Capture the cell that displays the provided text and extract its [X, Y] central coordinate. 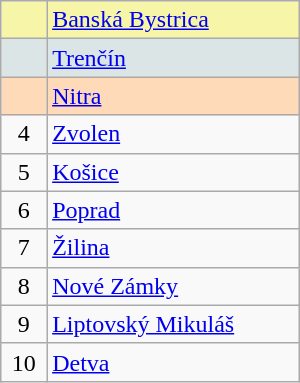
9 [24, 324]
Nové Zámky [174, 286]
10 [24, 362]
5 [24, 172]
Poprad [174, 210]
Trenčín [174, 58]
Zvolen [174, 134]
Liptovský Mikuláš [174, 324]
Nitra [174, 96]
7 [24, 248]
Žilina [174, 248]
6 [24, 210]
Košice [174, 172]
Banská Bystrica [174, 20]
4 [24, 134]
Detva [174, 362]
8 [24, 286]
